From the cell containing the given text, extract its center point as (x, y) coordinate. 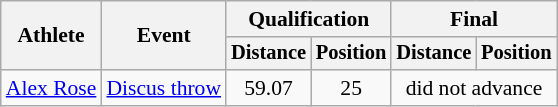
did not advance (474, 88)
59.07 (268, 88)
Alex Rose (52, 88)
Qualification (308, 19)
Athlete (52, 36)
25 (351, 88)
Discus throw (164, 88)
Final (474, 19)
Event (164, 36)
